Return the (x, y) coordinate for the center point of the cell that contains the specified text.  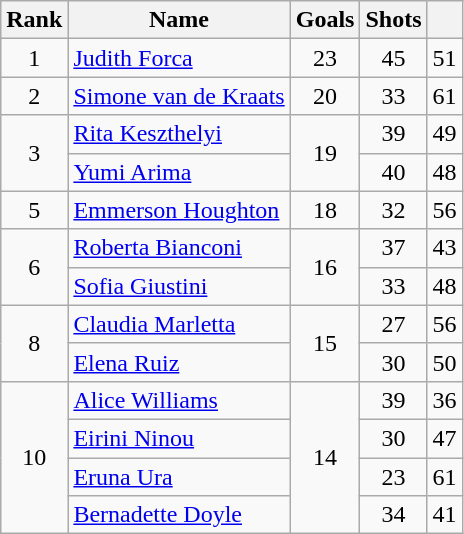
6 (34, 267)
36 (444, 400)
5 (34, 210)
Name (179, 20)
1 (34, 58)
Simone van de Kraats (179, 96)
Yumi Arima (179, 172)
16 (325, 267)
Bernadette Doyle (179, 515)
15 (325, 343)
49 (444, 134)
18 (325, 210)
Roberta Bianconi (179, 248)
Sofia Giustini (179, 286)
41 (444, 515)
19 (325, 153)
10 (34, 457)
Claudia Marletta (179, 324)
Alice Williams (179, 400)
14 (325, 457)
37 (394, 248)
34 (394, 515)
Emmerson Houghton (179, 210)
45 (394, 58)
40 (394, 172)
20 (325, 96)
Rita Keszthelyi (179, 134)
51 (444, 58)
Eruna Ura (179, 477)
Judith Forca (179, 58)
Goals (325, 20)
50 (444, 362)
3 (34, 153)
43 (444, 248)
47 (444, 438)
Eirini Ninou (179, 438)
Shots (394, 20)
8 (34, 343)
Rank (34, 20)
2 (34, 96)
32 (394, 210)
27 (394, 324)
Elena Ruiz (179, 362)
